Capture the cell that displays the provided text and extract its (x, y) central coordinate. 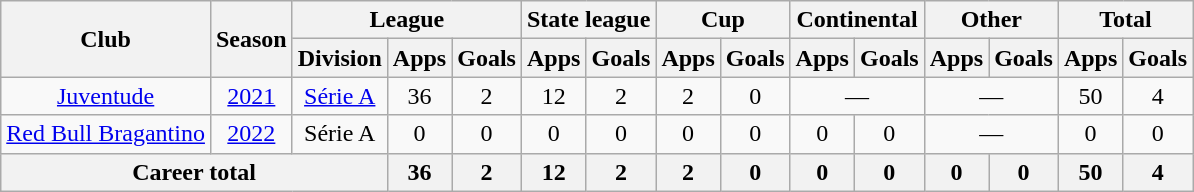
State league (588, 20)
Red Bull Bragantino (106, 134)
Juventude (106, 96)
Division (340, 58)
2021 (251, 96)
Other (991, 20)
Club (106, 39)
Cup (723, 20)
Total (1125, 20)
Continental (857, 20)
Season (251, 39)
Career total (194, 172)
League (406, 20)
2022 (251, 134)
